Find where the given text appears and provide that cell's center as [x, y] coordinate. 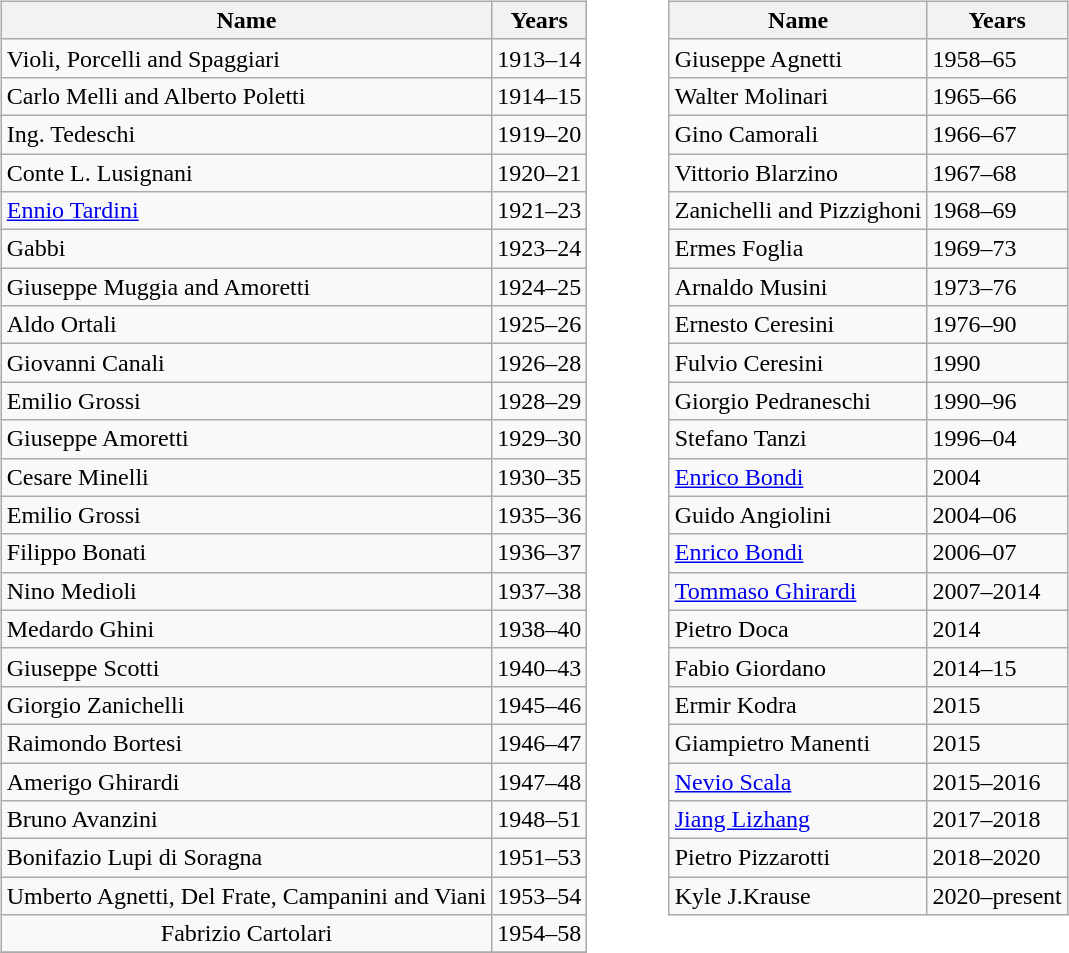
Jiang Lizhang [798, 820]
Gino Camorali [798, 134]
2018–2020 [997, 858]
Giovanni Canali [246, 363]
Arnaldo Musini [798, 287]
Pietro Doca [798, 629]
Fabrizio Cartolari [246, 934]
1973–76 [997, 287]
Amerigo Ghirardi [246, 781]
Giuseppe Scotti [246, 667]
Medardo Ghini [246, 629]
2017–2018 [997, 820]
Cesare Minelli [246, 477]
Ermir Kodra [798, 705]
1969–73 [997, 249]
1913–14 [540, 58]
Bruno Avanzini [246, 820]
2014–15 [997, 667]
1996–04 [997, 439]
1954–58 [540, 934]
Aldo Ortali [246, 325]
1967–68 [997, 173]
1924–25 [540, 287]
1946–47 [540, 743]
Ermes Foglia [798, 249]
1919–20 [540, 134]
1929–30 [540, 439]
1958–65 [997, 58]
Fulvio Ceresini [798, 363]
Giuseppe Amoretti [246, 439]
Giorgio Zanichelli [246, 705]
Walter Molinari [798, 96]
Nino Medioli [246, 591]
Kyle J.Krause [798, 896]
Bonifazio Lupi di Soragna [246, 858]
Violi, Porcelli and Spaggiari [246, 58]
1948–51 [540, 820]
2014 [997, 629]
1926–28 [540, 363]
1938–40 [540, 629]
1923–24 [540, 249]
Carlo Melli and Alberto Poletti [246, 96]
1930–35 [540, 477]
Umberto Agnetti, Del Frate, Campanini and Viani [246, 896]
1976–90 [997, 325]
Giuseppe Agnetti [798, 58]
2007–2014 [997, 591]
Stefano Tanzi [798, 439]
1965–66 [997, 96]
1947–48 [540, 781]
Zanichelli and Pizzighoni [798, 211]
1921–23 [540, 211]
1914–15 [540, 96]
1990 [997, 363]
Ennio Tardini [246, 211]
2006–07 [997, 553]
1928–29 [540, 401]
1920–21 [540, 173]
Giorgio Pedraneschi [798, 401]
Filippo Bonati [246, 553]
Vittorio Blarzino [798, 173]
Giampietro Manenti [798, 743]
2004 [997, 477]
Ernesto Ceresini [798, 325]
Fabio Giordano [798, 667]
Guido Angiolini [798, 515]
1925–26 [540, 325]
1935–36 [540, 515]
Pietro Pizzarotti [798, 858]
2015–2016 [997, 781]
1945–46 [540, 705]
1966–67 [997, 134]
Nevio Scala [798, 781]
1940–43 [540, 667]
2020–present [997, 896]
1937–38 [540, 591]
Conte L. Lusignani [246, 173]
1990–96 [997, 401]
1953–54 [540, 896]
Tommaso Ghirardi [798, 591]
1936–37 [540, 553]
Gabbi [246, 249]
1968–69 [997, 211]
Raimondo Bortesi [246, 743]
2004–06 [997, 515]
Ing. Tedeschi [246, 134]
1951–53 [540, 858]
Giuseppe Muggia and Amoretti [246, 287]
